Extract the [X, Y] coordinate from the center of the cell holding the provided text.  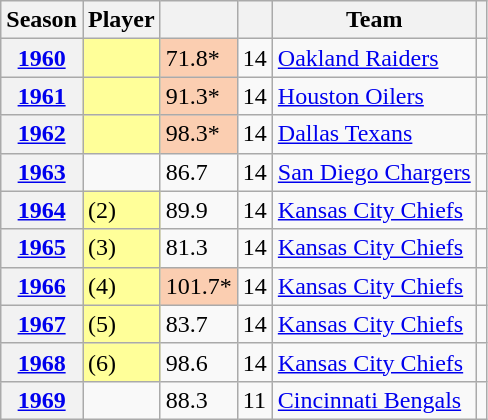
1961 [42, 96]
98.3* [198, 134]
1964 [42, 210]
Oakland Raiders [374, 58]
81.3 [198, 248]
91.3* [198, 96]
1965 [42, 248]
(5) [121, 324]
San Diego Chargers [374, 172]
86.7 [198, 172]
1960 [42, 58]
Houston Oilers [374, 96]
Cincinnati Bengals [374, 400]
1966 [42, 286]
1967 [42, 324]
(6) [121, 362]
98.6 [198, 362]
11 [254, 400]
89.9 [198, 210]
1963 [42, 172]
88.3 [198, 400]
(3) [121, 248]
1969 [42, 400]
83.7 [198, 324]
71.8* [198, 58]
Player [121, 20]
1962 [42, 134]
Dallas Texans [374, 134]
(2) [121, 210]
1968 [42, 362]
Season [42, 20]
(4) [121, 286]
101.7* [198, 286]
Team [374, 20]
